Scan for the cell matching the given text and deliver its (X, Y) coordinate at center. 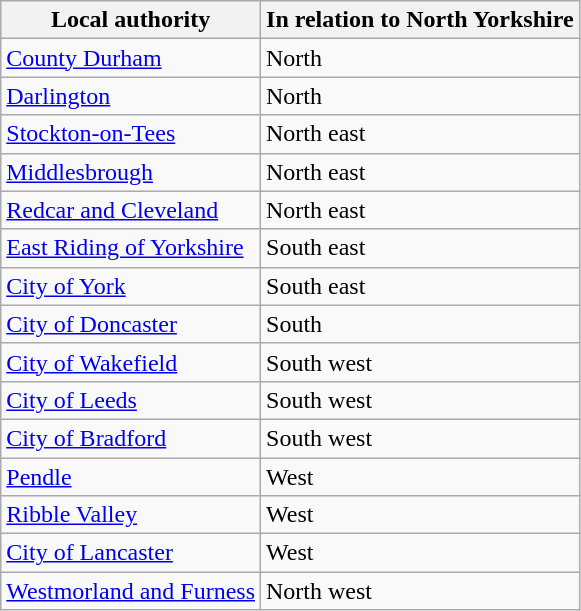
Middlesbrough (131, 172)
Local authority (131, 20)
City of Leeds (131, 400)
City of Lancaster (131, 553)
City of Bradford (131, 438)
Stockton-on-Tees (131, 134)
Westmorland and Furness (131, 591)
City of Doncaster (131, 324)
North west (420, 591)
In relation to North Yorkshire (420, 20)
Redcar and Cleveland (131, 210)
Darlington (131, 96)
County Durham (131, 58)
South (420, 324)
Ribble Valley (131, 515)
City of Wakefield (131, 362)
City of York (131, 286)
East Riding of Yorkshire (131, 248)
Pendle (131, 477)
